Return [X, Y] of the center of cell containing provided text 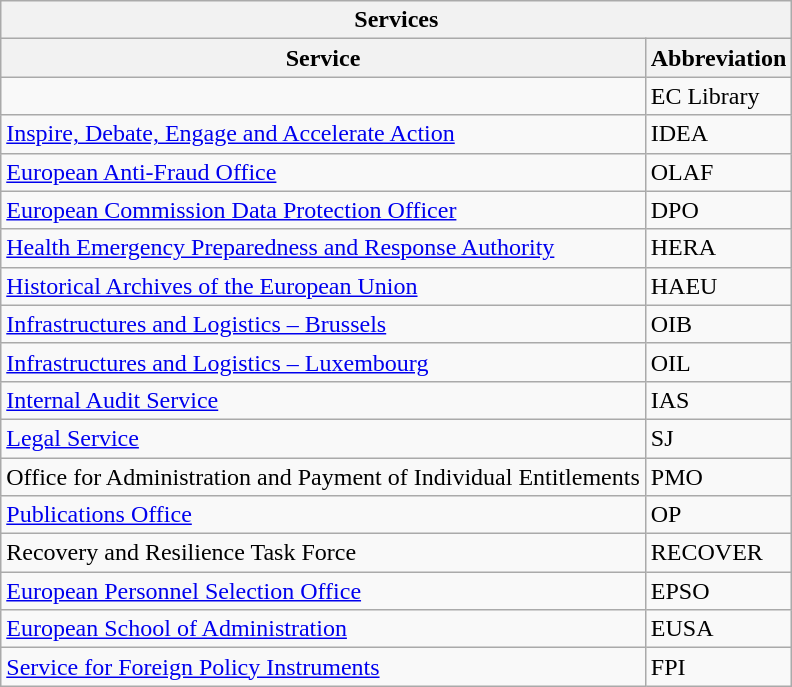
IDEA [718, 134]
EUSA [718, 629]
DPO [718, 210]
European Anti-Fraud Office [324, 172]
EPSO [718, 591]
IAS [718, 400]
Service for Foreign Policy Instruments [324, 667]
European Commission Data Protection Officer [324, 210]
Internal Audit Service [324, 400]
Abbreviation [718, 58]
Legal Service [324, 438]
OIB [718, 324]
OLAF [718, 172]
FPI [718, 667]
SJ [718, 438]
Health Emergency Preparedness and Response Authority [324, 248]
RECOVER [718, 553]
HAEU [718, 286]
European School of Administration [324, 629]
Historical Archives of the European Union [324, 286]
EC Library [718, 96]
Inspire, Debate, Engage and Accelerate Action [324, 134]
HERA [718, 248]
Services [396, 20]
OIL [718, 362]
Publications Office [324, 515]
Office for Administration and Payment of Individual Entitlements [324, 477]
European Personnel Selection Office [324, 591]
OP [718, 515]
PMO [718, 477]
Infrastructures and Logistics – Brussels [324, 324]
Recovery and Resilience Task Force [324, 553]
Infrastructures and Logistics – Luxembourg [324, 362]
Service [324, 58]
